Provide the (x, y) coordinate of the cell's center where the given text is located.  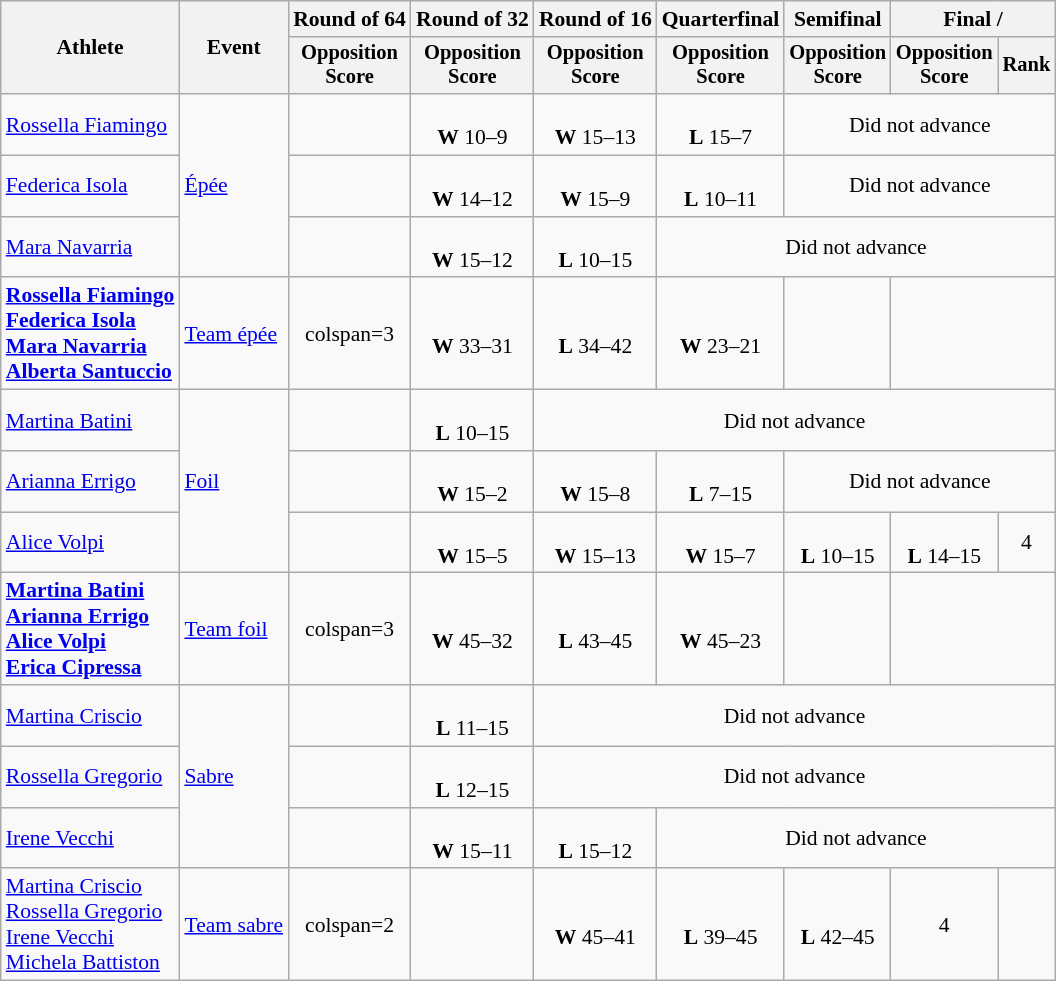
Round of 64 (350, 19)
W 10–9 (472, 124)
Rossella Gregorio (90, 778)
Round of 32 (472, 19)
W 14–12 (472, 186)
Rossella Fiamingo (90, 124)
W 15–2 (472, 482)
Semifinal (838, 19)
W 15–7 (721, 542)
Martina CriscioRossella GregorioIrene VecchiMichela Battiston (90, 925)
Team épée (234, 334)
Athlete (90, 48)
Alice Volpi (90, 542)
colspan=2 (350, 925)
Foil (234, 482)
Round of 16 (596, 19)
W 15–8 (596, 482)
W 15–11 (472, 838)
L 10–11 (721, 186)
Sabre (234, 776)
Arianna Errigo (90, 482)
W 15–5 (472, 542)
W 45–41 (596, 925)
L 15–7 (721, 124)
Martina Batini (90, 420)
Final / (973, 19)
Épée (234, 186)
Rossella FiamingoFederica IsolaMara NavarriaAlberta Santuccio (90, 334)
L 42–45 (838, 925)
W 45–32 (472, 629)
Irene Vecchi (90, 838)
Team foil (234, 629)
L 7–15 (721, 482)
W 33–31 (472, 334)
Federica Isola (90, 186)
W 15–12 (472, 248)
W 15–9 (596, 186)
L 12–15 (472, 778)
Team sabre (234, 925)
W 45–23 (721, 629)
Martina BatiniArianna ErrigoAlice VolpiErica Cipressa (90, 629)
Rank (1027, 66)
L 14–15 (944, 542)
L 34–42 (596, 334)
Martina Criscio (90, 716)
L 43–45 (596, 629)
L 39–45 (721, 925)
L 11–15 (472, 716)
L 15–12 (596, 838)
W 23–21 (721, 334)
Event (234, 48)
Quarterfinal (721, 19)
Mara Navarria (90, 248)
